From the cell containing the given text, extract its center point as (X, Y) coordinate. 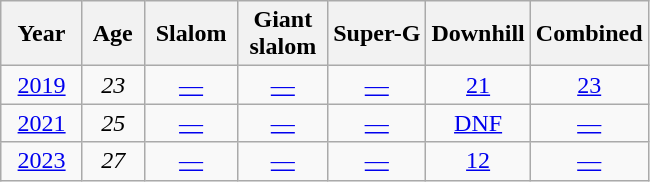
Down­hill (478, 34)
Giant slalom (283, 34)
Sla­lom (191, 34)
Year (42, 34)
Super-G (377, 34)
2023 (42, 161)
2019 (42, 85)
2021 (42, 123)
21 (478, 85)
25 (113, 123)
27 (113, 161)
Com­bined (589, 34)
12 (478, 161)
Age (113, 34)
DNF (478, 123)
